Scan for the cell matching the given text and deliver its (X, Y) coordinate at center. 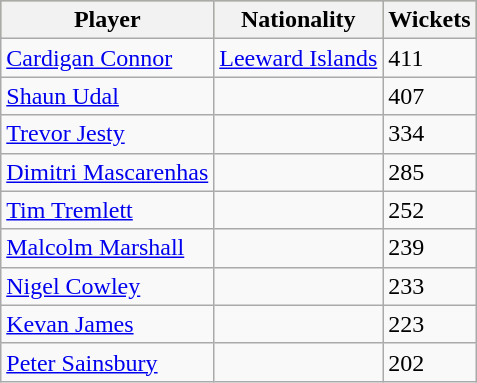
252 (430, 210)
233 (430, 286)
Shaun Udal (108, 96)
Cardigan Connor (108, 58)
202 (430, 362)
Nigel Cowley (108, 286)
Tim Tremlett (108, 210)
Wickets (430, 20)
Dimitri Mascarenhas (108, 172)
Peter Sainsbury (108, 362)
Kevan James (108, 324)
Player (108, 20)
285 (430, 172)
223 (430, 324)
334 (430, 134)
Nationality (298, 20)
407 (430, 96)
Leeward Islands (298, 58)
239 (430, 248)
Malcolm Marshall (108, 248)
411 (430, 58)
Trevor Jesty (108, 134)
